Pinpoint the cell where the given text exists, returning its (X, Y) midpoint coordinate. 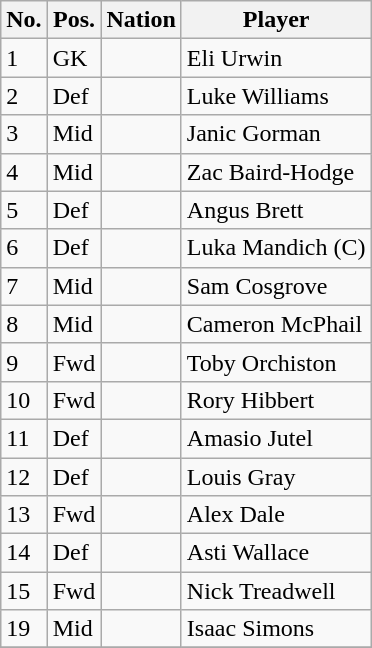
Eli Urwin (276, 58)
No. (24, 20)
19 (24, 629)
2 (24, 96)
4 (24, 172)
3 (24, 134)
11 (24, 438)
Nick Treadwell (276, 591)
Nation (141, 20)
Pos. (74, 20)
Sam Cosgrove (276, 286)
15 (24, 591)
Zac Baird-Hodge (276, 172)
1 (24, 58)
Amasio Jutel (276, 438)
Toby Orchiston (276, 362)
12 (24, 477)
Luke Williams (276, 96)
6 (24, 248)
Angus Brett (276, 210)
Alex Dale (276, 515)
8 (24, 324)
Cameron McPhail (276, 324)
13 (24, 515)
7 (24, 286)
Asti Wallace (276, 553)
Louis Gray (276, 477)
GK (74, 58)
Isaac Simons (276, 629)
Luka Mandich (C) (276, 248)
Player (276, 20)
5 (24, 210)
Rory Hibbert (276, 400)
9 (24, 362)
10 (24, 400)
14 (24, 553)
Janic Gorman (276, 134)
